Provide the [X, Y] coordinate of the cell's center where the given text is located.  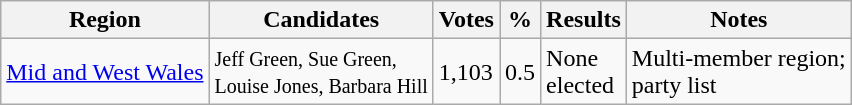
0.5 [520, 72]
Region [105, 20]
% [520, 20]
Mid and West Wales [105, 72]
Multi-member region;party list [738, 72]
Noneelected [584, 72]
Jeff Green, Sue Green,Louise Jones, Barbara Hill [321, 72]
Notes [738, 20]
1,103 [466, 72]
Candidates [321, 20]
Votes [466, 20]
Results [584, 20]
